Extract the (x, y) coordinate from the center of the cell holding the provided text.  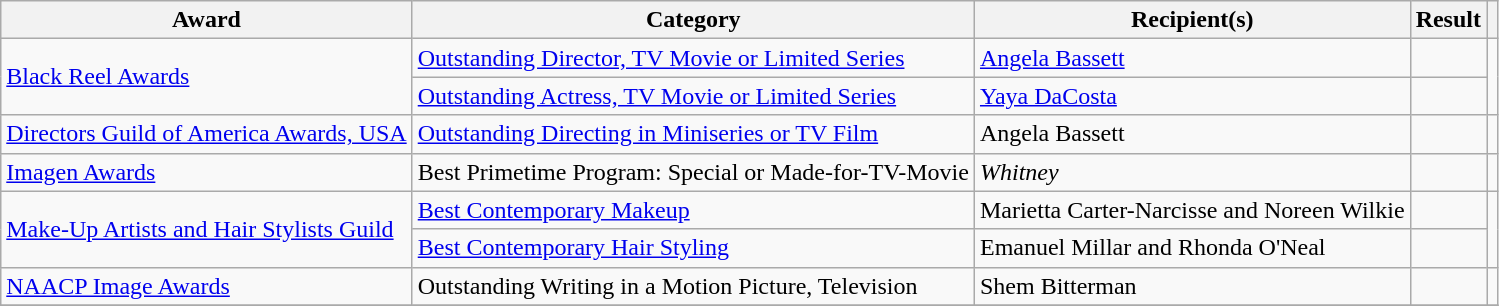
Best Primetime Program: Special or Made-for-TV-Movie (693, 172)
Best Contemporary Makeup (693, 210)
Directors Guild of America Awards, USA (206, 134)
Result (1448, 20)
Recipient(s) (1192, 20)
Imagen Awards (206, 172)
Award (206, 20)
Emanuel Millar and Rhonda O'Neal (1192, 248)
Marietta Carter-Narcisse and Noreen Wilkie (1192, 210)
Whitney (1192, 172)
Outstanding Actress, TV Movie or Limited Series (693, 96)
Make-Up Artists and Hair Stylists Guild (206, 229)
Outstanding Directing in Miniseries or TV Film (693, 134)
Shem Bitterman (1192, 286)
Black Reel Awards (206, 77)
Best Contemporary Hair Styling (693, 248)
Yaya DaCosta (1192, 96)
NAACP Image Awards (206, 286)
Outstanding Writing in a Motion Picture, Television (693, 286)
Category (693, 20)
Outstanding Director, TV Movie or Limited Series (693, 58)
